Extract the (X, Y) coordinate from the center of the cell holding the provided text.  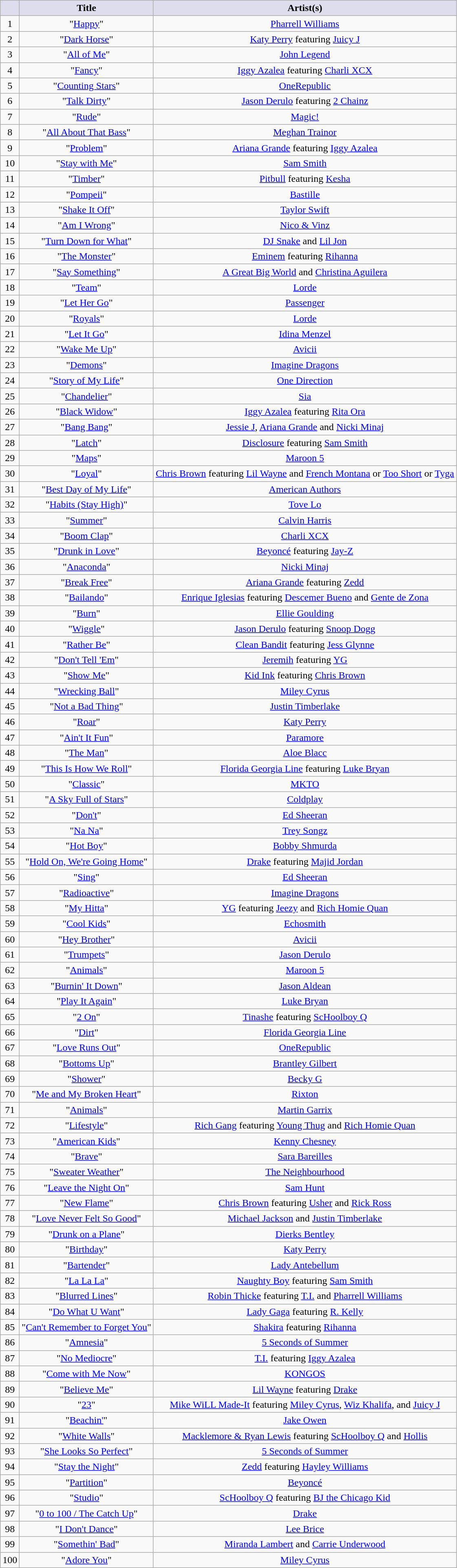
Lady Gaga featuring R. Kelly (305, 1312)
61 (10, 955)
90 (10, 1405)
45 (10, 707)
"Latch" (86, 442)
"Partition" (86, 1482)
76 (10, 1188)
Bobby Shmurda (305, 846)
Florida Georgia Line featuring Luke Bryan (305, 769)
Sia (305, 396)
American Authors (305, 489)
29 (10, 458)
37 (10, 582)
Becky G (305, 1079)
"Play It Again" (86, 1001)
28 (10, 442)
5 (10, 86)
17 (10, 272)
"Anaconda" (86, 567)
Miranda Lambert and Carrie Underwood (305, 1544)
"The Monster" (86, 256)
"Radioactive" (86, 892)
48 (10, 753)
"Wake Me Up" (86, 349)
39 (10, 613)
MKTO (305, 784)
"Rude" (86, 117)
71 (10, 1110)
4 (10, 70)
46 (10, 722)
Katy Perry featuring Juicy J (305, 39)
"Love Runs Out" (86, 1048)
"All of Me" (86, 55)
"Show Me" (86, 675)
83 (10, 1296)
87 (10, 1358)
60 (10, 939)
Lil Wayne featuring Drake (305, 1389)
"Don't Tell 'Em" (86, 660)
Michael Jackson and Justin Timberlake (305, 1219)
"The Man" (86, 753)
"Shake It Off" (86, 210)
"Don't" (86, 815)
58 (10, 908)
YG featuring Jeezy and Rich Homie Quan (305, 908)
"Studio" (86, 1498)
"Maps" (86, 458)
10 (10, 163)
Aloe Blacc (305, 753)
Kenny Chesney (305, 1141)
Sara Bareilles (305, 1156)
44 (10, 691)
54 (10, 846)
42 (10, 660)
49 (10, 769)
Jake Owen (305, 1420)
88 (10, 1374)
93 (10, 1451)
"Rather Be" (86, 644)
"Wiggle" (86, 629)
Mike WiLL Made-It featuring Miley Cyrus, Wiz Khalifa, and Juicy J (305, 1405)
"Somethin' Bad" (86, 1544)
67 (10, 1048)
"I Don't Dance" (86, 1529)
"Let Her Go" (86, 303)
Nico & Vinz (305, 225)
"23" (86, 1405)
Iggy Azalea featuring Charli XCX (305, 70)
84 (10, 1312)
"Black Widow" (86, 411)
Clean Bandit featuring Jess Glynne (305, 644)
43 (10, 675)
74 (10, 1156)
1 (10, 24)
"Shower" (86, 1079)
Naughty Boy featuring Sam Smith (305, 1281)
19 (10, 303)
23 (10, 365)
36 (10, 567)
85 (10, 1327)
Tove Lo (305, 505)
"Break Free" (86, 582)
Title (86, 8)
82 (10, 1281)
"Fancy" (86, 70)
11 (10, 179)
DJ Snake and Lil Jon (305, 241)
73 (10, 1141)
"Hot Boy" (86, 846)
26 (10, 411)
"Birthday" (86, 1250)
80 (10, 1250)
"Story of My Life" (86, 380)
Meghan Trainor (305, 132)
Echosmith (305, 923)
Artist(s) (305, 8)
"This Is How We Roll" (86, 769)
"Talk Dirty" (86, 101)
"Burnin' It Down" (86, 986)
8 (10, 132)
"Do What U Want" (86, 1312)
"2 On" (86, 1017)
Pharrell Williams (305, 24)
Rixton (305, 1094)
Lady Antebellum (305, 1265)
95 (10, 1482)
KONGOS (305, 1374)
Ellie Goulding (305, 613)
Shakira featuring Rihanna (305, 1327)
"Hold On, We're Going Home" (86, 861)
John Legend (305, 55)
"Demons" (86, 365)
30 (10, 474)
"Bottoms Up" (86, 1063)
63 (10, 986)
18 (10, 287)
Coldplay (305, 799)
"Come with Me Now" (86, 1374)
56 (10, 877)
"Stay the Night" (86, 1467)
"Am I Wrong" (86, 225)
78 (10, 1219)
92 (10, 1435)
"Leave the Night On" (86, 1188)
Rich Gang featuring Young Thug and Rich Homie Quan (305, 1125)
35 (10, 551)
"Me and My Broken Heart" (86, 1094)
97 (10, 1513)
Jessie J, Ariana Grande and Nicki Minaj (305, 427)
"Bailando" (86, 598)
Justin Timberlake (305, 707)
"American Kids" (86, 1141)
27 (10, 427)
100 (10, 1560)
"White Walls" (86, 1435)
Jason Derulo featuring 2 Chainz (305, 101)
77 (10, 1203)
"Cool Kids" (86, 923)
"La La La" (86, 1281)
Disclosure featuring Sam Smith (305, 442)
One Direction (305, 380)
"Counting Stars" (86, 86)
A Great Big World and Christina Aguilera (305, 272)
51 (10, 799)
"0 to 100 / The Catch Up" (86, 1513)
Eminem featuring Rihanna (305, 256)
Jason Aldean (305, 986)
Enrique Iglesias featuring Descemer Bueno and Gente de Zona (305, 598)
"No Mediocre" (86, 1358)
20 (10, 318)
Charli XCX (305, 536)
53 (10, 830)
Drake (305, 1513)
"Adore You" (86, 1560)
"Burn" (86, 613)
62 (10, 970)
"Love Never Felt So Good" (86, 1219)
T.I. featuring Iggy Azalea (305, 1358)
3 (10, 55)
Brantley Gilbert (305, 1063)
"Not a Bad Thing" (86, 707)
Macklemore & Ryan Lewis featuring ScHoolboy Q and Hollis (305, 1435)
Luke Bryan (305, 1001)
22 (10, 349)
"Stay with Me" (86, 163)
"Let It Go" (86, 334)
Nicki Minaj (305, 567)
Jason Derulo (305, 955)
50 (10, 784)
86 (10, 1343)
70 (10, 1094)
6 (10, 101)
Calvin Harris (305, 520)
89 (10, 1389)
"Blurred Lines" (86, 1296)
Pitbull featuring Kesha (305, 179)
79 (10, 1234)
"Trumpets" (86, 955)
7 (10, 117)
94 (10, 1467)
9 (10, 148)
Sam Hunt (305, 1188)
"Classic" (86, 784)
The Neighbourhood (305, 1172)
"Summer" (86, 520)
"A Sky Full of Stars" (86, 799)
Jason Derulo featuring Snoop Dogg (305, 629)
59 (10, 923)
75 (10, 1172)
"Believe Me" (86, 1389)
69 (10, 1079)
Idina Menzel (305, 334)
52 (10, 815)
Jeremih featuring YG (305, 660)
"Lifestyle" (86, 1125)
"Beachin'" (86, 1420)
Tinashe featuring ScHoolboy Q (305, 1017)
Trey Songz (305, 830)
"Turn Down for What" (86, 241)
Lee Brice (305, 1529)
Florida Georgia Line (305, 1032)
34 (10, 536)
16 (10, 256)
"My Hitta" (86, 908)
Kid Ink featuring Chris Brown (305, 675)
"Team" (86, 287)
Ariana Grande featuring Iggy Azalea (305, 148)
"Drunk on a Plane" (86, 1234)
"Hey Brother" (86, 939)
Beyoncé featuring Jay-Z (305, 551)
"Drunk in Love" (86, 551)
"Loyal" (86, 474)
Martin Garrix (305, 1110)
ScHoolboy Q featuring BJ the Chicago Kid (305, 1498)
33 (10, 520)
"Timber" (86, 179)
"Roar" (86, 722)
40 (10, 629)
Iggy Azalea featuring Rita Ora (305, 411)
25 (10, 396)
21 (10, 334)
96 (10, 1498)
41 (10, 644)
"Dirt" (86, 1032)
Sam Smith (305, 163)
"All About That Bass" (86, 132)
55 (10, 861)
"Bartender" (86, 1265)
"Bang Bang" (86, 427)
"Brave" (86, 1156)
Chris Brown featuring Lil Wayne and French Montana or Too Short or Tyga (305, 474)
15 (10, 241)
"Problem" (86, 148)
81 (10, 1265)
"Dark Horse" (86, 39)
Taylor Swift (305, 210)
Bastille (305, 194)
"New Flame" (86, 1203)
"Royals" (86, 318)
"Ain't It Fun" (86, 738)
Ariana Grande featuring Zedd (305, 582)
91 (10, 1420)
68 (10, 1063)
"Pompeii" (86, 194)
Chris Brown featuring Usher and Rick Ross (305, 1203)
32 (10, 505)
14 (10, 225)
"Sing" (86, 877)
"Say Something" (86, 272)
38 (10, 598)
Passenger (305, 303)
Paramore (305, 738)
99 (10, 1544)
31 (10, 489)
57 (10, 892)
65 (10, 1017)
Zedd featuring Hayley Williams (305, 1467)
"Boom Clap" (86, 536)
"Amnesia" (86, 1343)
"Na Na" (86, 830)
"Happy" (86, 24)
"Wrecking Ball" (86, 691)
"Habits (Stay High)" (86, 505)
66 (10, 1032)
72 (10, 1125)
"She Looks So Perfect" (86, 1451)
13 (10, 210)
98 (10, 1529)
12 (10, 194)
"Sweater Weather" (86, 1172)
24 (10, 380)
Magic! (305, 117)
"Can't Remember to Forget You" (86, 1327)
Dierks Bentley (305, 1234)
64 (10, 1001)
Robin Thicke featuring T.I. and Pharrell Williams (305, 1296)
Beyoncé (305, 1482)
Drake featuring Majid Jordan (305, 861)
47 (10, 738)
"Best Day of My Life" (86, 489)
2 (10, 39)
"Chandelier" (86, 396)
